Provide the (x, y) coordinate of the cell's center where the given text is located.  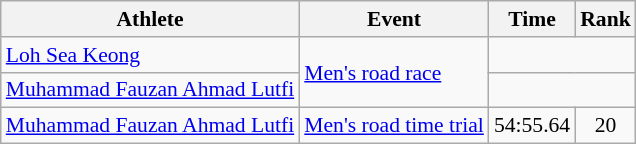
Time (532, 19)
Athlete (150, 19)
Rank (606, 19)
20 (606, 126)
Loh Sea Keong (150, 55)
Men's road race (394, 72)
54:55.64 (532, 126)
Men's road time trial (394, 126)
Event (394, 19)
